Find where the given text appears and provide that cell's center as [x, y] coordinate. 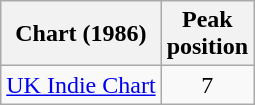
UK Indie Chart [81, 85]
Peakposition [207, 34]
7 [207, 85]
Chart (1986) [81, 34]
